Extract the [X, Y] coordinate from the center of the cell holding the provided text.  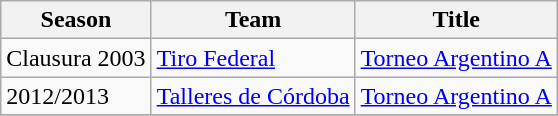
Talleres de Córdoba [253, 96]
2012/2013 [76, 96]
Clausura 2003 [76, 58]
Tiro Federal [253, 58]
Team [253, 20]
Title [456, 20]
Season [76, 20]
